Return the [X, Y] coordinate for the center point of the cell that contains the specified text.  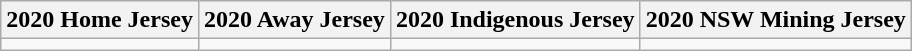
2020 Away Jersey [294, 20]
2020 Home Jersey [100, 20]
2020 Indigenous Jersey [515, 20]
2020 NSW Mining Jersey [776, 20]
